Scan for the cell matching the given text and deliver its (x, y) coordinate at center. 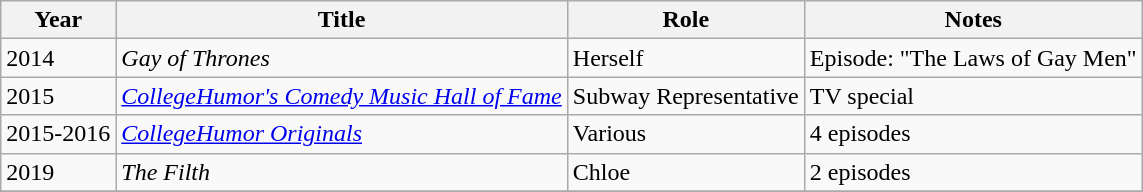
TV special (973, 96)
Various (686, 134)
CollegeHumor Originals (342, 134)
CollegeHumor's Comedy Music Hall of Fame (342, 96)
4 episodes (973, 134)
Gay of Thrones (342, 58)
Chloe (686, 172)
2 episodes (973, 172)
2015 (58, 96)
Role (686, 20)
2015-2016 (58, 134)
Notes (973, 20)
Year (58, 20)
2019 (58, 172)
2014 (58, 58)
Episode: "The Laws of Gay Men" (973, 58)
Title (342, 20)
Subway Representative (686, 96)
Herself (686, 58)
The Filth (342, 172)
